Determine the (x, y) coordinate at the center of the cell enclosing the given text.  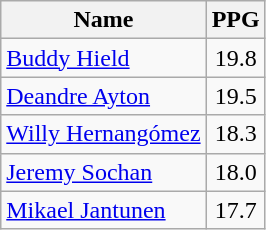
Name (104, 20)
19.5 (236, 96)
PPG (236, 20)
Buddy Hield (104, 58)
Willy Hernangómez (104, 134)
19.8 (236, 58)
18.0 (236, 172)
Mikael Jantunen (104, 210)
18.3 (236, 134)
Deandre Ayton (104, 96)
17.7 (236, 210)
Jeremy Sochan (104, 172)
